Capture the cell that displays the provided text and extract its (X, Y) central coordinate. 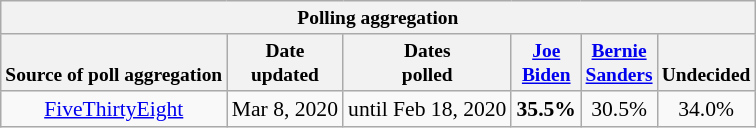
Datespolled (427, 62)
Mar 8, 2020 (285, 110)
Dateupdated (285, 62)
until Feb 18, 2020 (427, 110)
Source of poll aggregation (114, 62)
JoeBiden (546, 62)
30.5% (619, 110)
35.5% (546, 110)
Polling aggregation (378, 18)
FiveThirtyEight (114, 110)
34.0% (706, 110)
BernieSanders (619, 62)
Undecided (706, 62)
